Output the [X, Y] coordinate of the center of the cell containing the given text.  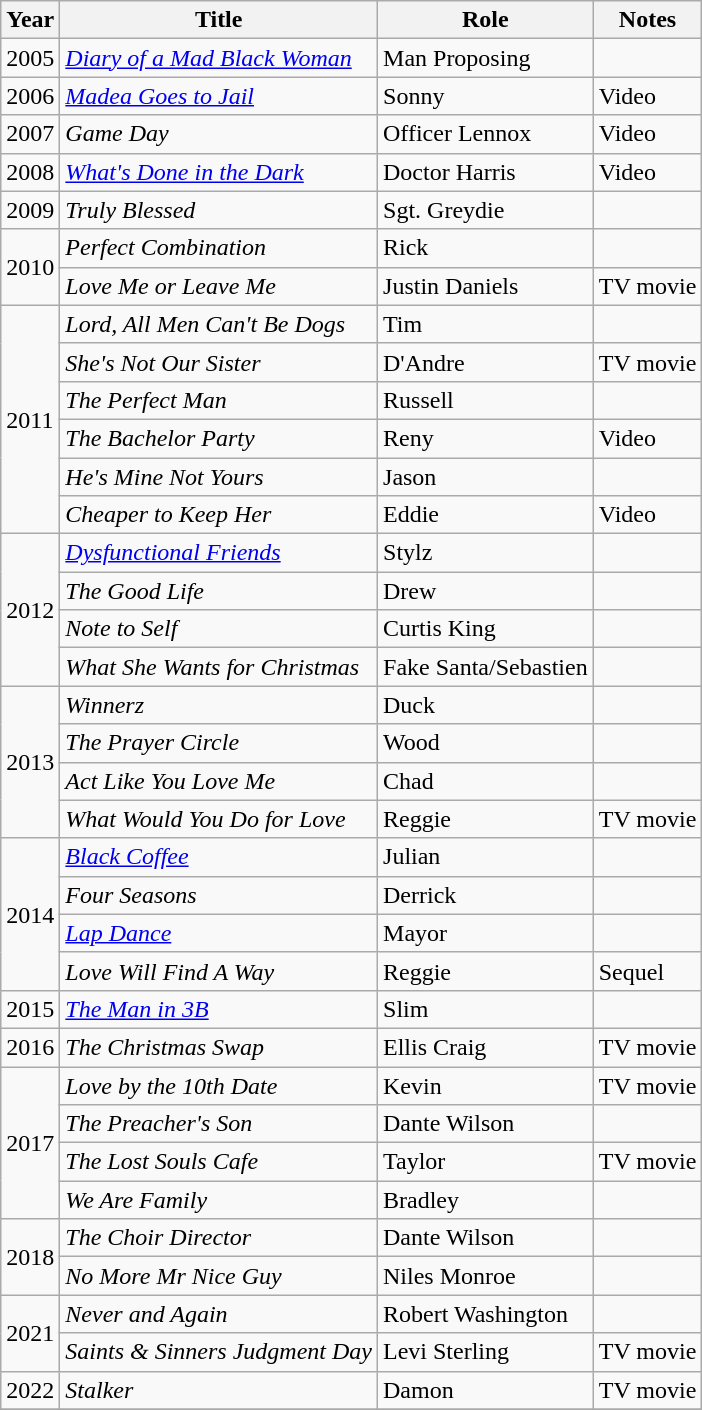
2021 [30, 1333]
Ellis Craig [486, 1047]
2006 [30, 96]
Role [486, 20]
2009 [30, 210]
She's Not Our Sister [219, 362]
Love Me or Leave Me [219, 286]
The Good Life [219, 591]
Reny [486, 438]
2018 [30, 1257]
Note to Self [219, 629]
Damon [486, 1390]
Officer Lennox [486, 134]
Love Will Find A Way [219, 971]
Act Like You Love Me [219, 781]
Taylor [486, 1162]
Year [30, 20]
Chad [486, 781]
Truly Blessed [219, 210]
Diary of a Mad Black Woman [219, 58]
Eddie [486, 515]
Doctor Harris [486, 172]
Drew [486, 591]
Cheaper to Keep Her [219, 515]
The Preacher's Son [219, 1124]
Julian [486, 857]
2014 [30, 914]
Niles Monroe [486, 1276]
Kevin [486, 1085]
Man Proposing [486, 58]
2010 [30, 267]
Sgt. Greydie [486, 210]
Lord, All Men Can't Be Dogs [219, 324]
Stylz [486, 553]
The Perfect Man [219, 400]
Wood [486, 743]
The Christmas Swap [219, 1047]
Dysfunctional Friends [219, 553]
Mayor [486, 933]
Love by the 10th Date [219, 1085]
The Man in 3B [219, 1009]
2013 [30, 762]
The Bachelor Party [219, 438]
Saints & Sinners Judgment Day [219, 1352]
Levi Sterling [486, 1352]
D'Andre [486, 362]
2017 [30, 1142]
Fake Santa/Sebastien [486, 667]
Duck [486, 705]
Jason [486, 477]
Perfect Combination [219, 248]
Game Day [219, 134]
2022 [30, 1390]
2005 [30, 58]
Sonny [486, 96]
2008 [30, 172]
The Lost Souls Cafe [219, 1162]
Lap Dance [219, 933]
2007 [30, 134]
Winnerz [219, 705]
Black Coffee [219, 857]
The Choir Director [219, 1238]
Bradley [486, 1200]
2015 [30, 1009]
Justin Daniels [486, 286]
What Would You Do for Love [219, 819]
No More Mr Nice Guy [219, 1276]
Title [219, 20]
Stalker [219, 1390]
The Prayer Circle [219, 743]
2012 [30, 610]
Never and Again [219, 1314]
Rick [486, 248]
Russell [486, 400]
Curtis King [486, 629]
Tim [486, 324]
What She Wants for Christmas [219, 667]
Madea Goes to Jail [219, 96]
Slim [486, 1009]
Derrick [486, 895]
2016 [30, 1047]
He's Mine Not Yours [219, 477]
We Are Family [219, 1200]
2011 [30, 419]
Notes [648, 20]
Robert Washington [486, 1314]
What's Done in the Dark [219, 172]
Sequel [648, 971]
Four Seasons [219, 895]
